Identify which cell holds the provided text, then report its (X, Y) central coordinate. 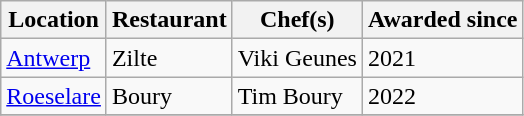
2021 (442, 58)
Chef(s) (297, 20)
Viki Geunes (297, 58)
Awarded since (442, 20)
Roeselare (54, 96)
2022 (442, 96)
Boury (169, 96)
Restaurant (169, 20)
Tim Boury (297, 96)
Zilte (169, 58)
Location (54, 20)
Antwerp (54, 58)
